Locate the cell with the specified text and output its (X, Y) center coordinate. 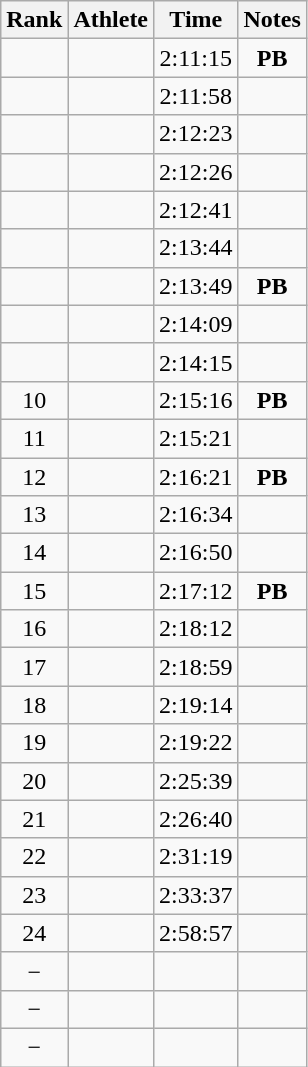
22 (34, 857)
2:31:19 (196, 857)
Time (196, 20)
2:15:16 (196, 400)
2:17:12 (196, 591)
18 (34, 705)
2:26:40 (196, 819)
23 (34, 895)
21 (34, 819)
14 (34, 553)
2:15:21 (196, 438)
2:12:26 (196, 172)
2:58:57 (196, 933)
2:19:14 (196, 705)
19 (34, 743)
2:13:49 (196, 286)
2:14:15 (196, 362)
2:12:41 (196, 210)
10 (34, 400)
16 (34, 629)
2:16:21 (196, 477)
20 (34, 781)
2:33:37 (196, 895)
2:11:15 (196, 58)
2:12:23 (196, 134)
Rank (34, 20)
24 (34, 933)
13 (34, 515)
2:18:59 (196, 667)
17 (34, 667)
2:11:58 (196, 96)
2:16:34 (196, 515)
2:18:12 (196, 629)
2:16:50 (196, 553)
11 (34, 438)
2:25:39 (196, 781)
Athlete (111, 20)
12 (34, 477)
15 (34, 591)
2:19:22 (196, 743)
2:14:09 (196, 324)
Notes (272, 20)
2:13:44 (196, 248)
